For the text-containing cell, return its midpoint in (X, Y) coordinate format. 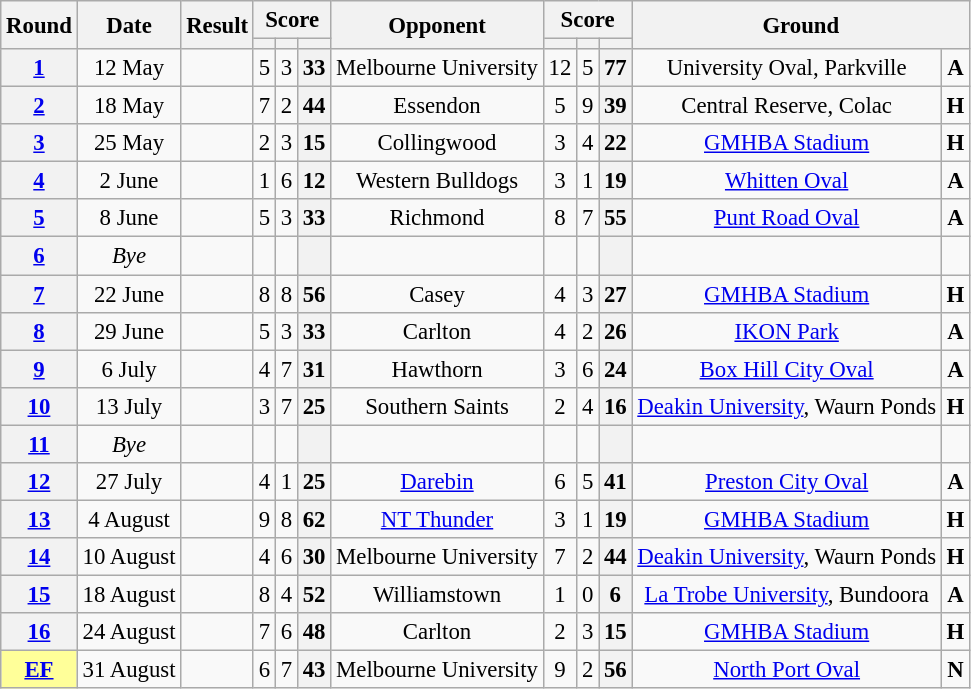
48 (314, 632)
22 (616, 143)
31 (314, 369)
Southern Saints (437, 406)
La Trobe University, Bundoora (786, 594)
26 (616, 331)
55 (616, 219)
Round (39, 25)
Box Hill City Oval (786, 369)
Date (129, 25)
27 (616, 294)
22 June (129, 294)
18 August (129, 594)
Collingwood (437, 143)
10 August (129, 557)
39 (616, 106)
24 August (129, 632)
IKON Park (786, 331)
N (955, 670)
0 (588, 594)
13 (39, 519)
University Oval, Parkville (786, 68)
Punt Road Oval (786, 219)
Casey (437, 294)
31 August (129, 670)
6 July (129, 369)
12 May (129, 68)
Whitten Oval (786, 181)
24 (616, 369)
Richmond (437, 219)
EF (39, 670)
13 July (129, 406)
2 June (129, 181)
29 June (129, 331)
Hawthorn (437, 369)
77 (616, 68)
Central Reserve, Colac (786, 106)
NT Thunder (437, 519)
Essendon (437, 106)
4 August (129, 519)
52 (314, 594)
25 May (129, 143)
Preston City Oval (786, 482)
62 (314, 519)
Result (218, 25)
18 May (129, 106)
Darebin (437, 482)
27 July (129, 482)
Williamstown (437, 594)
11 (39, 444)
North Port Oval (786, 670)
Ground (801, 25)
41 (616, 482)
Opponent (437, 25)
10 (39, 406)
Western Bulldogs (437, 181)
43 (314, 670)
8 June (129, 219)
30 (314, 557)
14 (39, 557)
